Return the [x, y] coordinate for the center point of the cell that contains the specified text.  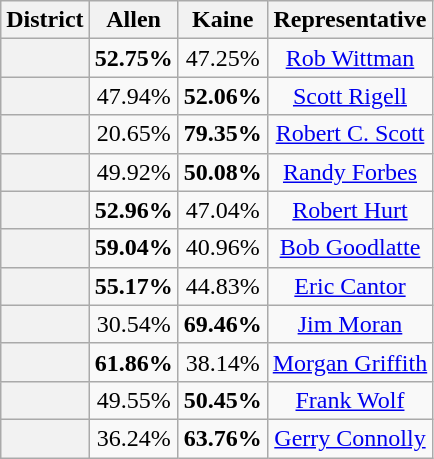
Robert Hurt [350, 210]
49.55% [134, 400]
Scott Rigell [350, 96]
Morgan Griffith [350, 362]
47.04% [222, 210]
44.83% [222, 286]
Randy Forbes [350, 172]
District [45, 20]
52.75% [134, 58]
52.96% [134, 210]
Gerry Connolly [350, 438]
20.65% [134, 134]
Bob Goodlatte [350, 248]
Jim Moran [350, 324]
52.06% [222, 96]
55.17% [134, 286]
Rob Wittman [350, 58]
40.96% [222, 248]
Representative [350, 20]
Eric Cantor [350, 286]
59.04% [134, 248]
61.86% [134, 362]
Robert C. Scott [350, 134]
Allen [134, 20]
47.94% [134, 96]
50.08% [222, 172]
50.45% [222, 400]
47.25% [222, 58]
63.76% [222, 438]
79.35% [222, 134]
49.92% [134, 172]
36.24% [134, 438]
Kaine [222, 20]
38.14% [222, 362]
Frank Wolf [350, 400]
30.54% [134, 324]
69.46% [222, 324]
